Extract the (x, y) coordinate from the center of the cell holding the provided text.  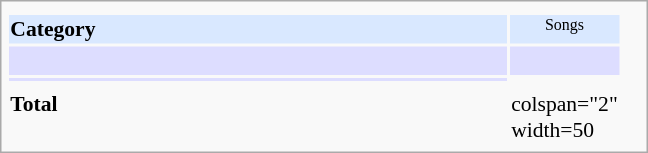
Total (258, 117)
colspan="2" width=50 (565, 117)
Category (258, 29)
Songs (565, 29)
